Find where the given text appears and provide that cell's center as (x, y) coordinate. 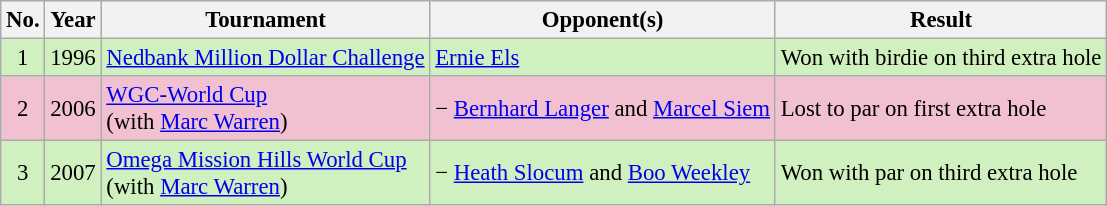
− Heath Slocum and Boo Weekley (602, 174)
Result (940, 20)
Won with par on third extra hole (940, 174)
Nedbank Million Dollar Challenge (266, 58)
Tournament (266, 20)
1996 (73, 58)
2006 (73, 108)
2 (23, 108)
2007 (73, 174)
1 (23, 58)
− Bernhard Langer and Marcel Siem (602, 108)
3 (23, 174)
Opponent(s) (602, 20)
No. (23, 20)
WGC-World Cup(with Marc Warren) (266, 108)
Won with birdie on third extra hole (940, 58)
Omega Mission Hills World Cup(with Marc Warren) (266, 174)
Lost to par on first extra hole (940, 108)
Ernie Els (602, 58)
Year (73, 20)
